For the text-containing cell, return its midpoint in (X, Y) coordinate format. 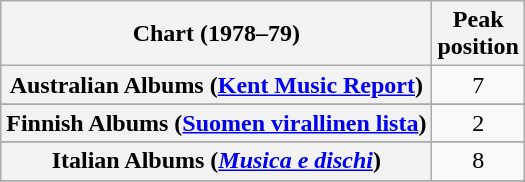
2 (478, 123)
Italian Albums (Musica e dischi) (216, 161)
7 (478, 85)
Australian Albums (Kent Music Report) (216, 85)
8 (478, 161)
Finnish Albums (Suomen virallinen lista) (216, 123)
Peakposition (478, 34)
Chart (1978–79) (216, 34)
